Capture the cell that displays the provided text and extract its (X, Y) central coordinate. 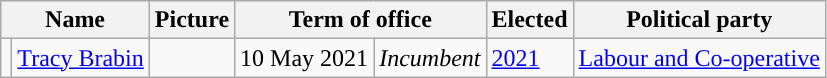
Incumbent (430, 58)
Term of office (360, 20)
Political party (699, 20)
Name (76, 20)
Tracy Brabin (81, 58)
Picture (192, 20)
10 May 2021 (304, 58)
Elected (530, 20)
Labour and Co-operative (699, 58)
2021 (530, 58)
